Pinpoint the cell where the given text exists, returning its [X, Y] midpoint coordinate. 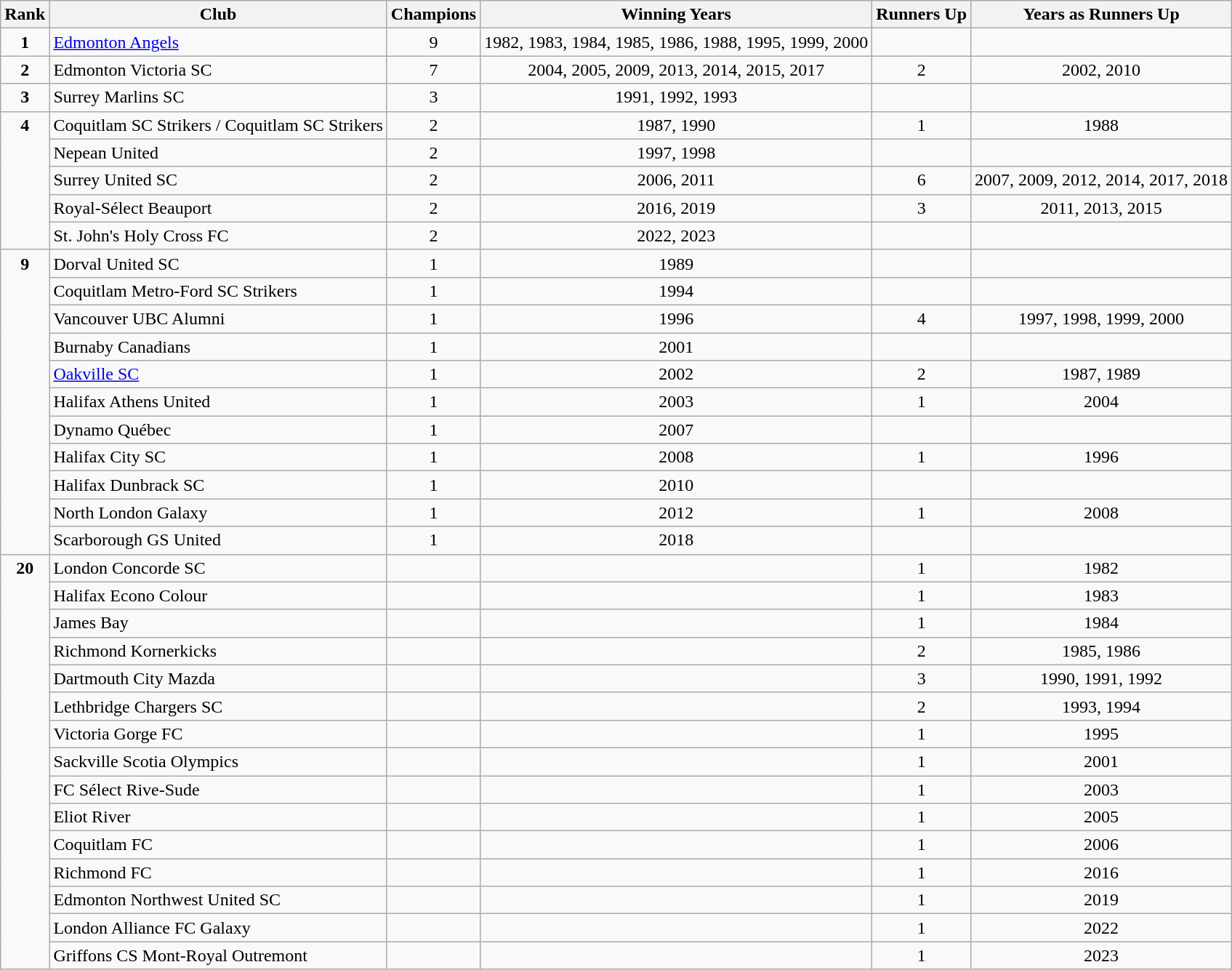
Surrey Marlins SC [218, 97]
Dynamo Québec [218, 430]
2007, 2009, 2012, 2014, 2017, 2018 [1102, 180]
2004 [1102, 402]
Runners Up [922, 15]
2016, 2019 [676, 208]
Richmond FC [218, 873]
1984 [1102, 623]
2022, 2023 [676, 236]
Halifax Econo Colour [218, 596]
2007 [676, 430]
Club [218, 15]
St. John's Holy Cross FC [218, 236]
Halifax Dunbrack SC [218, 485]
1988 [1102, 125]
Dorval United SC [218, 263]
1987, 1989 [1102, 374]
Dartmouth City Mazda [218, 678]
Victoria Gorge FC [218, 734]
1994 [676, 291]
1991, 1992, 1993 [676, 97]
2016 [1102, 873]
Burnaby Canadians [218, 347]
1989 [676, 263]
1995 [1102, 734]
1993, 1994 [1102, 706]
2002 [676, 374]
2018 [676, 540]
2002, 2010 [1102, 70]
London Concorde SC [218, 568]
2019 [1102, 900]
Halifax Athens United [218, 402]
2023 [1102, 955]
Edmonton Victoria SC [218, 70]
2012 [676, 513]
1982 [1102, 568]
Scarborough GS United [218, 540]
2022 [1102, 928]
2004, 2005, 2009, 2013, 2014, 2015, 2017 [676, 70]
Richmond Kornerkicks [218, 651]
Edmonton Angels [218, 42]
Years as Runners Up [1102, 15]
Edmonton Northwest United SC [218, 900]
2005 [1102, 817]
Griffons CS Mont-Royal Outremont [218, 955]
Coquitlam SC Strikers / Coquitlam SC Strikers [218, 125]
Rank [25, 15]
Champions [433, 15]
London Alliance FC Galaxy [218, 928]
North London Galaxy [218, 513]
1987, 1990 [676, 125]
7 [433, 70]
1982, 1983, 1984, 1985, 1986, 1988, 1995, 1999, 2000 [676, 42]
Winning Years [676, 15]
6 [922, 180]
Lethbridge Chargers SC [218, 706]
2006, 2011 [676, 180]
1997, 1998, 1999, 2000 [1102, 318]
1983 [1102, 596]
Eliot River [218, 817]
Halifax City SC [218, 457]
Surrey United SC [218, 180]
Coquitlam Metro-Ford SC Strikers [218, 291]
Coquitlam FC [218, 845]
20 [25, 762]
Royal-Sélect Beauport [218, 208]
Nepean United [218, 153]
1997, 1998 [676, 153]
2006 [1102, 845]
1990, 1991, 1992 [1102, 678]
Oakville SC [218, 374]
2011, 2013, 2015 [1102, 208]
James Bay [218, 623]
Vancouver UBC Alumni [218, 318]
2010 [676, 485]
FC Sélect Rive-Sude [218, 789]
1985, 1986 [1102, 651]
Sackville Scotia Olympics [218, 761]
